Determine the [X, Y] coordinate at the center of the cell enclosing the given text.  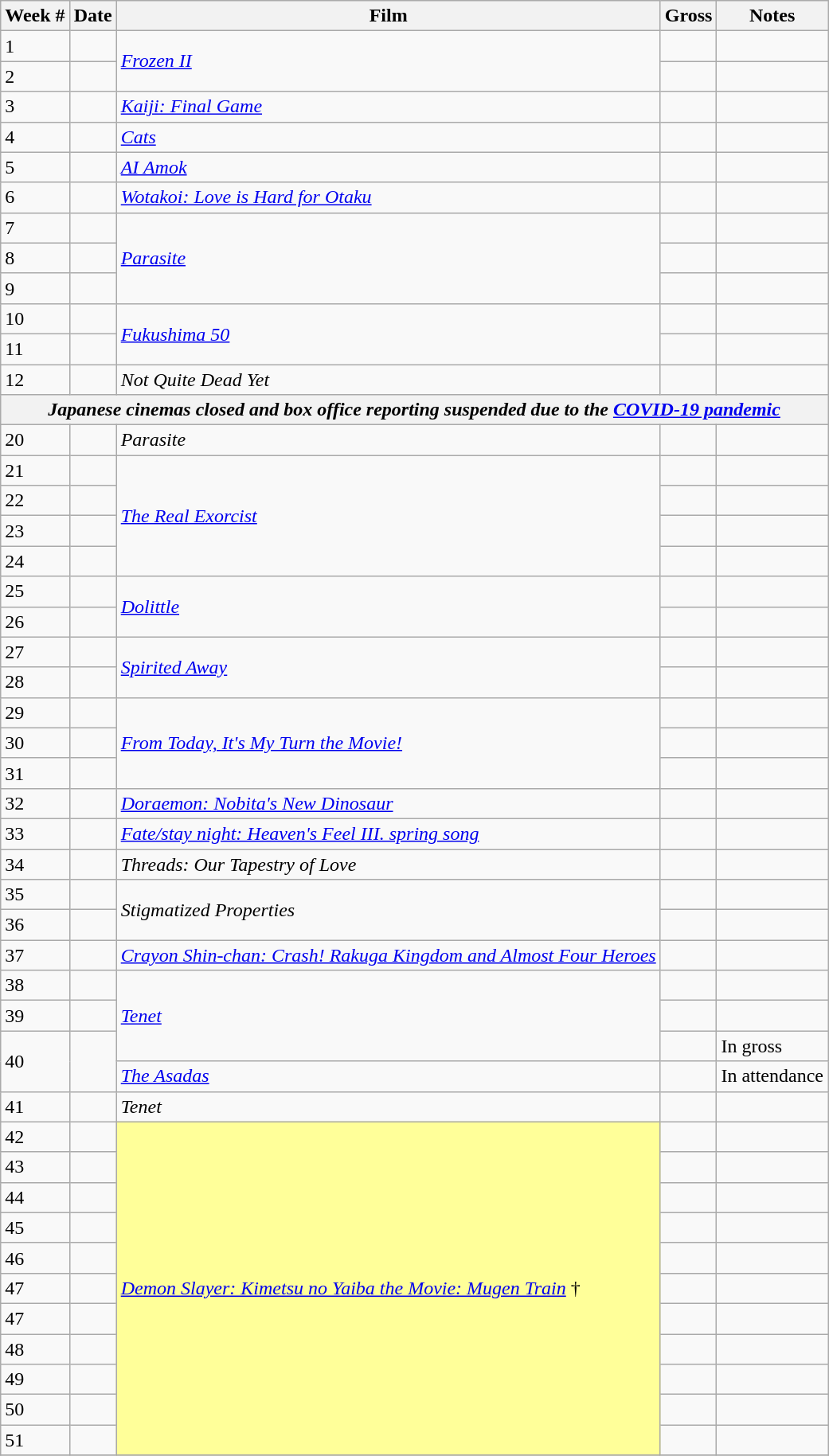
25 [35, 591]
Film [389, 16]
41 [35, 1107]
43 [35, 1167]
37 [35, 955]
4 [35, 137]
Not Quite Dead Yet [389, 380]
8 [35, 258]
23 [35, 531]
Spirited Away [389, 667]
Gross [688, 16]
Japanese cinemas closed and box office reporting suspended due to the COVID-19 pandemic [414, 410]
31 [35, 773]
Dolittle [389, 607]
1 [35, 46]
10 [35, 318]
Notes [772, 16]
Crayon Shin-chan: Crash! Rakuga Kingdom and Almost Four Heroes [389, 955]
20 [35, 440]
In gross [772, 1046]
32 [35, 803]
12 [35, 380]
42 [35, 1137]
Fukushima 50 [389, 334]
24 [35, 561]
51 [35, 1440]
From Today, It's My Turn the Movie! [389, 743]
38 [35, 986]
6 [35, 197]
In attendance [772, 1076]
Date [92, 16]
26 [35, 622]
28 [35, 682]
AI Amok [389, 167]
Cats [389, 137]
50 [35, 1410]
49 [35, 1380]
Wotakoi: Love is Hard for Otaku [389, 197]
Week # [35, 16]
21 [35, 470]
29 [35, 712]
7 [35, 228]
44 [35, 1197]
Kaiji: Final Game [389, 107]
Fate/stay night: Heaven's Feel III. spring song [389, 833]
40 [35, 1061]
27 [35, 652]
The Asadas [389, 1076]
46 [35, 1258]
Doraemon: Nobita's New Dinosaur [389, 803]
Demon Slayer: Kimetsu no Yaiba the Movie: Mugen Train † [389, 1288]
30 [35, 743]
36 [35, 925]
35 [35, 895]
9 [35, 288]
Threads: Our Tapestry of Love [389, 864]
33 [35, 833]
2 [35, 76]
45 [35, 1228]
48 [35, 1349]
Stigmatized Properties [389, 910]
39 [35, 1016]
The Real Exorcist [389, 516]
22 [35, 501]
11 [35, 349]
5 [35, 167]
34 [35, 864]
3 [35, 107]
Frozen II [389, 61]
